Find where the given text appears and provide that cell's center as (x, y) coordinate. 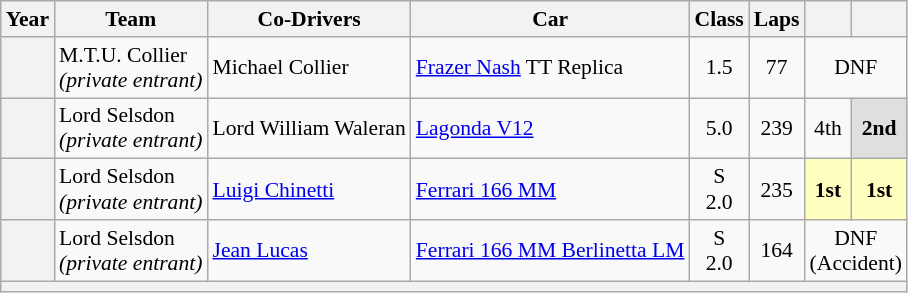
Luigi Chinetti (308, 190)
M.T.U. Collier(private entrant) (130, 68)
Team (130, 19)
Ferrari 166 MM (550, 190)
164 (777, 250)
Lord William Waleran (308, 128)
Laps (777, 19)
Ferrari 166 MM Berlinetta LM (550, 250)
Michael Collier (308, 68)
Co-Drivers (308, 19)
Year (28, 19)
235 (777, 190)
239 (777, 128)
DNF (856, 68)
2nd (879, 128)
Lagonda V12 (550, 128)
Car (550, 19)
Frazer Nash TT Replica (550, 68)
Jean Lucas (308, 250)
5.0 (718, 128)
DNF(Accident) (856, 250)
77 (777, 68)
Class (718, 19)
1.5 (718, 68)
4th (828, 128)
